Capture the cell that displays the provided text and extract its (x, y) central coordinate. 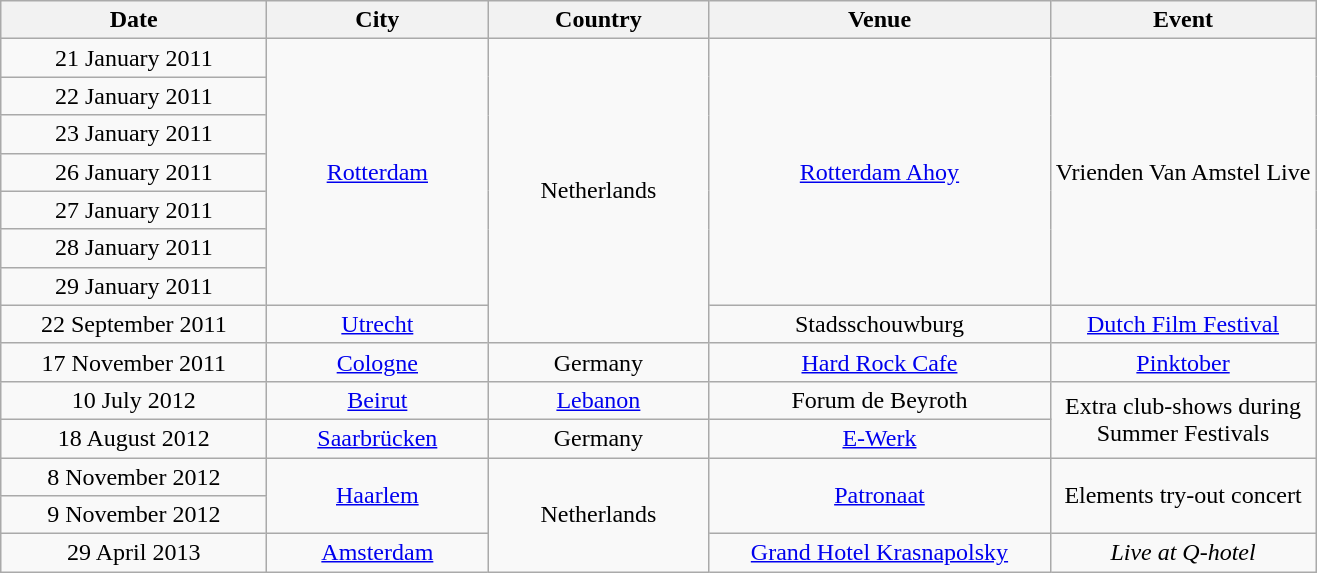
29 April 2013 (134, 553)
26 January 2011 (134, 172)
Amsterdam (378, 553)
Date (134, 20)
18 August 2012 (134, 438)
Haarlem (378, 496)
Hard Rock Cafe (880, 362)
Stadsschouwburg (880, 324)
22 September 2011 (134, 324)
Rotterdam Ahoy (880, 172)
Country (598, 20)
Lebanon (598, 400)
Saarbrücken (378, 438)
Rotterdam (378, 172)
Cologne (378, 362)
Venue (880, 20)
Beirut (378, 400)
Grand Hotel Krasnapolsky (880, 553)
Dutch Film Festival (1183, 324)
Forum de Beyroth (880, 400)
Utrecht (378, 324)
17 November 2011 (134, 362)
10 July 2012 (134, 400)
Event (1183, 20)
8 November 2012 (134, 477)
Extra club-shows during Summer Festivals (1183, 419)
Vrienden Van Amstel Live (1183, 172)
21 January 2011 (134, 58)
Elements try-out concert (1183, 496)
29 January 2011 (134, 286)
Live at Q-hotel (1183, 553)
23 January 2011 (134, 134)
Patronaat (880, 496)
Pinktober (1183, 362)
City (378, 20)
E-Werk (880, 438)
9 November 2012 (134, 515)
28 January 2011 (134, 248)
22 January 2011 (134, 96)
27 January 2011 (134, 210)
